Return the [X, Y] coordinate for the center point of the cell that contains the specified text.  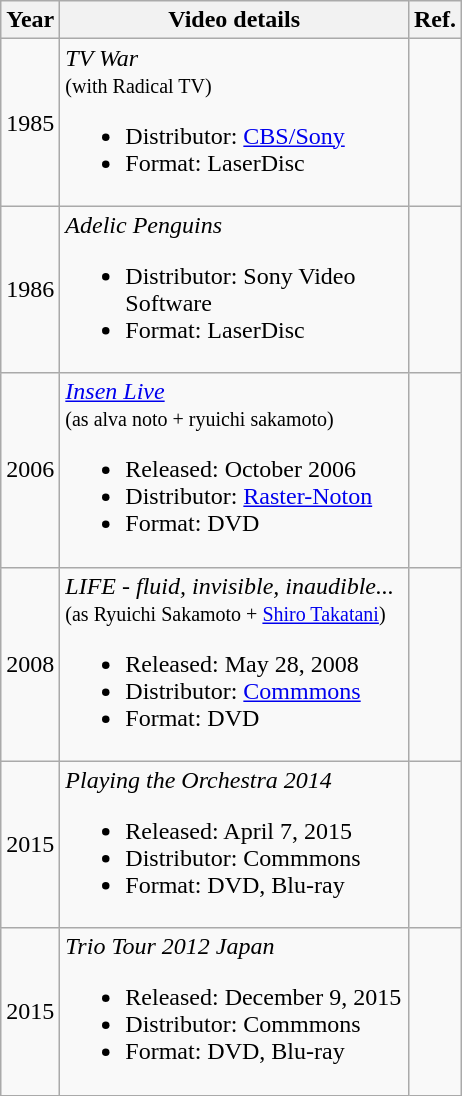
Trio Tour 2012 JapanReleased: December 9, 2015Distributor: CommmonsFormat: DVD, Blu-ray [234, 1012]
2006 [30, 470]
1985 [30, 122]
Ref. [434, 20]
Playing the Orchestra 2014Released: April 7, 2015Distributor: CommmonsFormat: DVD, Blu-ray [234, 844]
Insen Live(as alva noto + ryuichi sakamoto)Released: October 2006Distributor: Raster-NotonFormat: DVD [234, 470]
1986 [30, 290]
Video details [234, 20]
Adelic PenguinsDistributor: Sony Video SoftwareFormat: LaserDisc [234, 290]
TV War(with Radical TV)Distributor: CBS/SonyFormat: LaserDisc [234, 122]
LIFE - fluid, invisible, inaudible...(as Ryuichi Sakamoto + Shiro Takatani)Released: May 28, 2008Distributor: CommmonsFormat: DVD [234, 664]
2008 [30, 664]
Year [30, 20]
